Output the (x, y) coordinate of the center of the cell containing the given text.  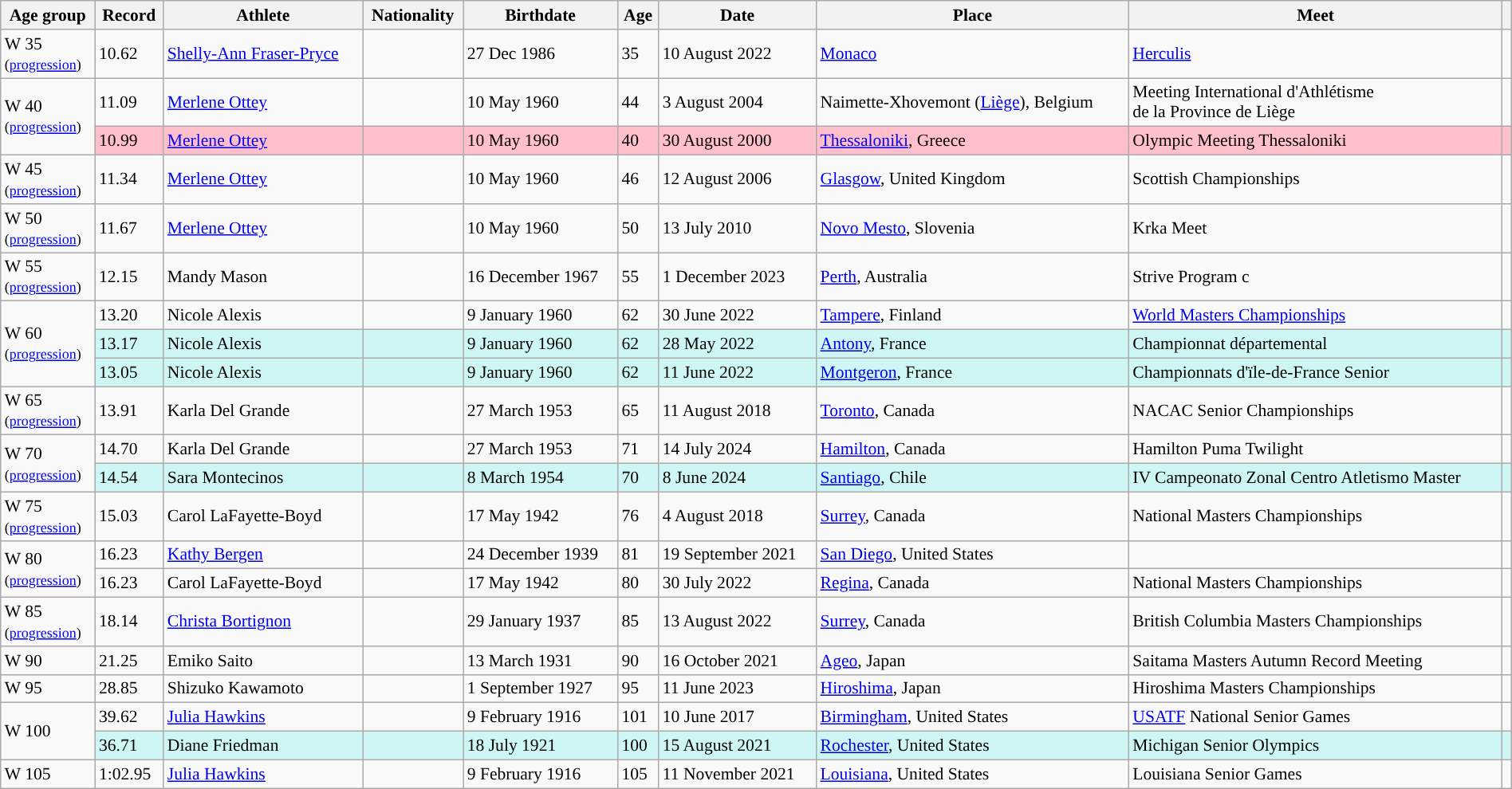
W 90 (48, 661)
90 (638, 661)
Emiko Saito (263, 661)
19 September 2021 (738, 555)
15.03 (129, 516)
Antony, France (973, 344)
Naimette-Xhovemont (Liège), Belgium (973, 102)
Sara Montecinos (263, 478)
8 June 2024 (738, 478)
3 August 2004 (738, 102)
Scottish Championships (1316, 180)
15 August 2021 (738, 746)
40 (638, 141)
Louisiana Senior Games (1316, 774)
18.14 (129, 622)
14.70 (129, 449)
46 (638, 180)
11 November 2021 (738, 774)
Saitama Masters Autumn Record Meeting (1316, 661)
10.99 (129, 141)
Louisiana, United States (973, 774)
13.20 (129, 316)
Record (129, 15)
Olympic Meeting Thessaloniki (1316, 141)
Place (973, 15)
11.34 (129, 180)
13.17 (129, 344)
Hiroshima, Japan (973, 689)
10 August 2022 (738, 54)
W 85 (progression) (48, 622)
10.62 (129, 54)
Herculis (1316, 54)
Michigan Senior Olympics (1316, 746)
4 August 2018 (738, 516)
IV Campeonato Zonal Centro Atletismo Master (1316, 478)
W 55 (progression) (48, 277)
65 (638, 411)
W 45 (progression) (48, 180)
29 January 1937 (541, 622)
W 95 (48, 689)
11 August 2018 (738, 411)
10 June 2017 (738, 717)
11 June 2022 (738, 372)
11.09 (129, 102)
14.54 (129, 478)
W 65 (progression) (48, 411)
44 (638, 102)
Date (738, 15)
28.85 (129, 689)
100 (638, 746)
W 100 (48, 732)
Hamilton, Canada (973, 449)
Glasgow, United Kingdom (973, 180)
36.71 (129, 746)
16 October 2021 (738, 661)
30 August 2000 (738, 141)
Hamilton Puma Twilight (1316, 449)
Perth, Australia (973, 277)
Hiroshima Masters Championships (1316, 689)
13.91 (129, 411)
Monaco (973, 54)
24 December 1939 (541, 555)
13.05 (129, 372)
95 (638, 689)
W 60 (progression) (48, 344)
W 80 (progression) (48, 569)
Santiago, Chile (973, 478)
81 (638, 555)
USATF National Senior Games (1316, 717)
11.67 (129, 228)
28 May 2022 (738, 344)
11 June 2023 (738, 689)
Diane Friedman (263, 746)
35 (638, 54)
Christa Bortignon (263, 622)
W 70 (progression) (48, 464)
Thessaloniki, Greece (973, 141)
Shelly-Ann Fraser-Pryce (263, 54)
Birmingham, United States (973, 717)
39.62 (129, 717)
13 August 2022 (738, 622)
Championnats d'ïle-de-France Senior (1316, 372)
Meet (1316, 15)
Ageo, Japan (973, 661)
105 (638, 774)
Meeting International d'Athlétismede la Province de Liège (1316, 102)
Mandy Mason (263, 277)
Championnat départemental (1316, 344)
27 Dec 1986 (541, 54)
Kathy Bergen (263, 555)
Regina, Canada (973, 583)
W 35 (progression) (48, 54)
30 June 2022 (738, 316)
21.25 (129, 661)
Age group (48, 15)
British Columbia Masters Championships (1316, 622)
Rochester, United States (973, 746)
85 (638, 622)
8 March 1954 (541, 478)
W 40 (progression) (48, 116)
1 September 1927 (541, 689)
Age (638, 15)
12.15 (129, 277)
12 August 2006 (738, 180)
1 December 2023 (738, 277)
Novo Mesto, Slovenia (973, 228)
1:02.95 (129, 774)
76 (638, 516)
W 75 (progression) (48, 516)
NACAC Senior Championships (1316, 411)
55 (638, 277)
Birthdate (541, 15)
18 July 1921 (541, 746)
Athlete (263, 15)
16 December 1967 (541, 277)
101 (638, 717)
San Diego, United States (973, 555)
Krka Meet (1316, 228)
Strive Program c (1316, 277)
Nationality (413, 15)
Toronto, Canada (973, 411)
70 (638, 478)
30 July 2022 (738, 583)
13 March 1931 (541, 661)
W 105 (48, 774)
Montgeron, France (973, 372)
80 (638, 583)
50 (638, 228)
13 July 2010 (738, 228)
World Masters Championships (1316, 316)
Shizuko Kawamoto (263, 689)
14 July 2024 (738, 449)
71 (638, 449)
W 50 (progression) (48, 228)
Tampere, Finland (973, 316)
